Search for the cell housing the specified text and yield its (x, y) center coordinate. 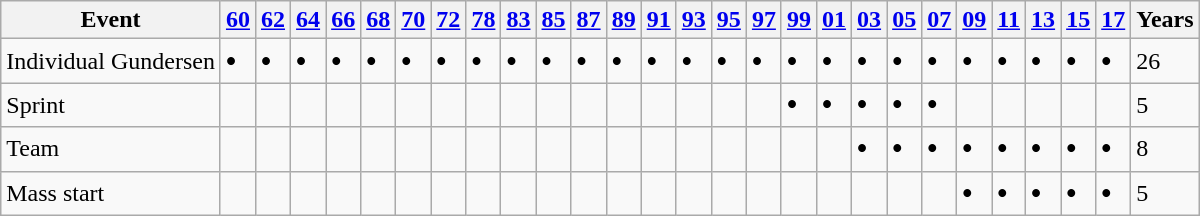
Mass start (111, 193)
91 (658, 20)
Sprint (111, 105)
97 (764, 20)
68 (378, 20)
83 (518, 20)
66 (344, 20)
62 (272, 20)
Team (111, 149)
85 (554, 20)
87 (588, 20)
26 (1165, 61)
64 (308, 20)
05 (904, 20)
70 (414, 20)
17 (1114, 20)
72 (448, 20)
07 (940, 20)
15 (1078, 20)
78 (484, 20)
01 (834, 20)
Event (111, 20)
09 (974, 20)
Individual Gundersen (111, 61)
11 (1009, 20)
89 (624, 20)
Years (1165, 20)
13 (1044, 20)
95 (728, 20)
99 (798, 20)
8 (1165, 149)
03 (870, 20)
60 (238, 20)
93 (694, 20)
